Capture the cell that displays the provided text and extract its [X, Y] central coordinate. 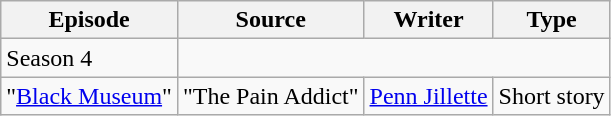
Type [552, 20]
Short story [552, 96]
Penn Jillette [428, 96]
"Black Museum" [90, 96]
"The Pain Addict" [270, 96]
Writer [428, 20]
Season 4 [90, 58]
Episode [90, 20]
Source [270, 20]
